Pinpoint the cell where the given text exists, returning its [x, y] midpoint coordinate. 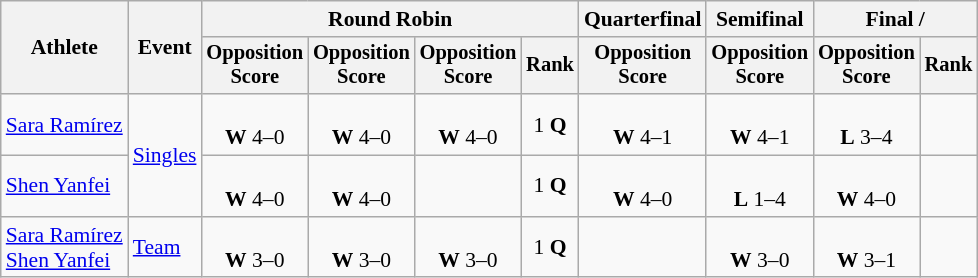
Singles [165, 155]
Quarterfinal [643, 19]
Semifinal [760, 19]
Sara Ramírez [64, 124]
Shen Yanfei [64, 186]
Event [165, 48]
Sara RamírezShen Yanfei [64, 248]
L 3–4 [866, 124]
W 3–1 [866, 248]
Team [165, 248]
L 1–4 [760, 186]
Final / [895, 19]
Round Robin [390, 19]
Athlete [64, 48]
